Return the (X, Y) coordinate for the center point of the cell that contains the specified text.  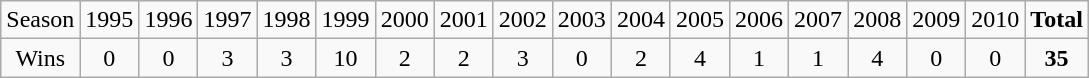
35 (1057, 58)
2001 (464, 20)
2006 (758, 20)
1996 (168, 20)
2003 (582, 20)
2008 (878, 20)
2005 (700, 20)
2009 (936, 20)
1998 (286, 20)
2004 (640, 20)
2000 (404, 20)
1997 (228, 20)
1995 (110, 20)
Season (40, 20)
2010 (996, 20)
1999 (346, 20)
Total (1057, 20)
2007 (818, 20)
Wins (40, 58)
2002 (522, 20)
10 (346, 58)
